Return the [x, y] coordinate for the center point of the cell that contains the specified text.  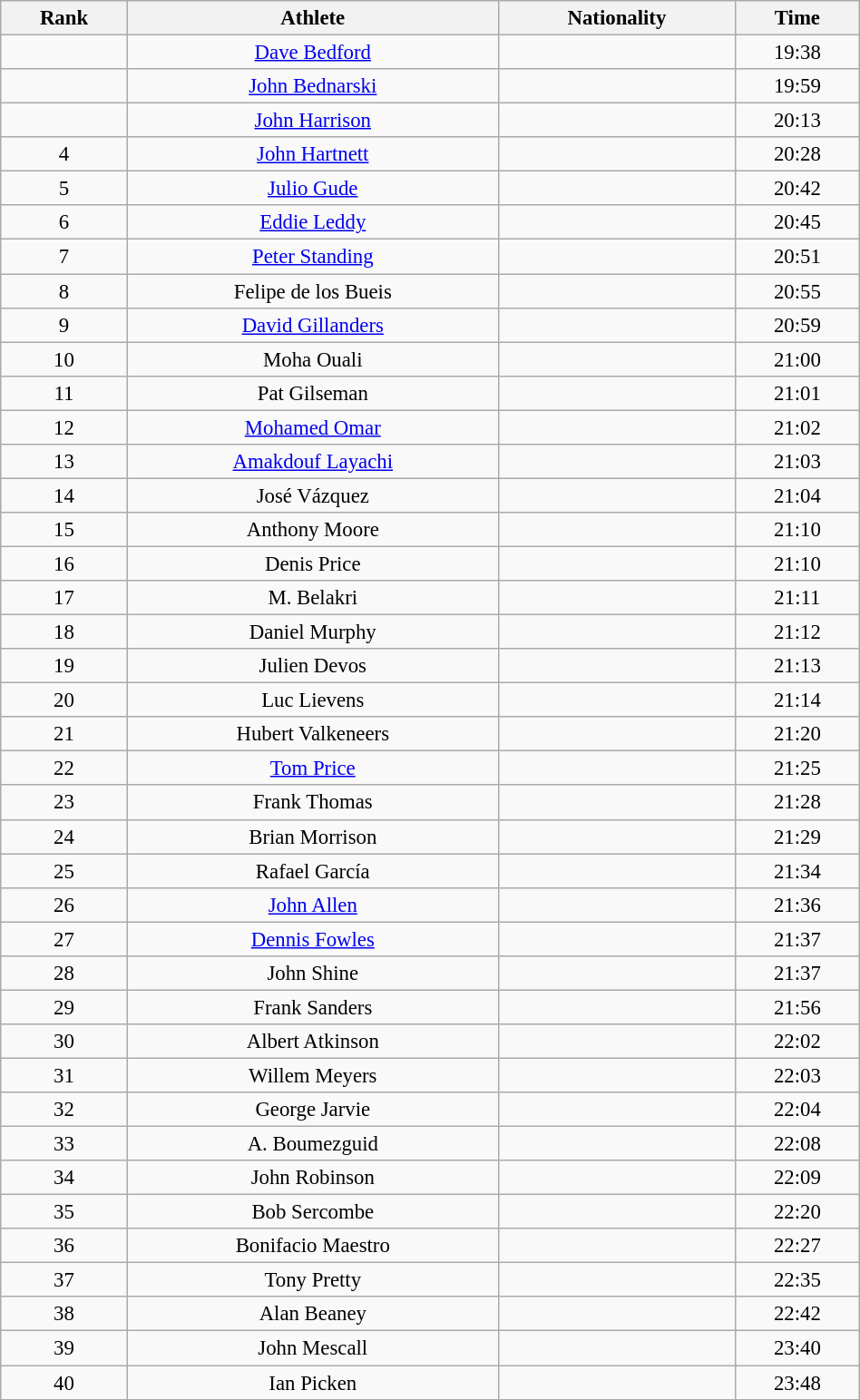
Peter Standing [312, 257]
20:51 [798, 257]
José Vázquez [312, 495]
31 [64, 1075]
8 [64, 291]
Eddie Leddy [312, 222]
37 [64, 1280]
29 [64, 1007]
Ian Picken [312, 1383]
Athlete [312, 18]
21 [64, 734]
21:34 [798, 871]
John Allen [312, 905]
22:03 [798, 1075]
21:29 [798, 837]
Tom Price [312, 769]
22:20 [798, 1212]
38 [64, 1315]
21:01 [798, 393]
Alan Beaney [312, 1315]
Rank [64, 18]
M. Belakri [312, 598]
Denis Price [312, 563]
22:02 [798, 1042]
16 [64, 563]
Tony Pretty [312, 1280]
23:48 [798, 1383]
George Jarvie [312, 1110]
Felipe de los Bueis [312, 291]
Brian Morrison [312, 837]
Pat Gilseman [312, 393]
21:03 [798, 462]
Luc Lievens [312, 700]
28 [64, 974]
35 [64, 1212]
11 [64, 393]
20:42 [798, 189]
9 [64, 325]
21:00 [798, 359]
21:11 [798, 598]
21:12 [798, 632]
Amakdouf Layachi [312, 462]
23 [64, 803]
6 [64, 222]
34 [64, 1178]
22:27 [798, 1246]
Willem Meyers [312, 1075]
20:55 [798, 291]
Rafael García [312, 871]
20:13 [798, 121]
30 [64, 1042]
Hubert Valkeneers [312, 734]
7 [64, 257]
24 [64, 837]
22:04 [798, 1110]
32 [64, 1110]
21:02 [798, 427]
19:38 [798, 53]
17 [64, 598]
Dave Bedford [312, 53]
David Gillanders [312, 325]
10 [64, 359]
22:42 [798, 1315]
20:59 [798, 325]
Frank Sanders [312, 1007]
21:28 [798, 803]
Bonifacio Maestro [312, 1246]
15 [64, 530]
5 [64, 189]
Julio Gude [312, 189]
19:59 [798, 86]
21:36 [798, 905]
21:20 [798, 734]
39 [64, 1348]
4 [64, 154]
Julien Devos [312, 666]
26 [64, 905]
27 [64, 939]
20 [64, 700]
Daniel Murphy [312, 632]
22:09 [798, 1178]
21:04 [798, 495]
18 [64, 632]
Anthony Moore [312, 530]
14 [64, 495]
23:40 [798, 1348]
Moha Ouali [312, 359]
40 [64, 1383]
25 [64, 871]
John Shine [312, 974]
Mohamed Omar [312, 427]
22:08 [798, 1144]
A. Boumezguid [312, 1144]
36 [64, 1246]
John Robinson [312, 1178]
12 [64, 427]
Bob Sercombe [312, 1212]
20:45 [798, 222]
20:28 [798, 154]
21:14 [798, 700]
13 [64, 462]
21:56 [798, 1007]
Albert Atkinson [312, 1042]
21:25 [798, 769]
22 [64, 769]
22:35 [798, 1280]
Frank Thomas [312, 803]
Nationality [617, 18]
33 [64, 1144]
Dennis Fowles [312, 939]
Time [798, 18]
John Harrison [312, 121]
John Mescall [312, 1348]
21:13 [798, 666]
19 [64, 666]
John Hartnett [312, 154]
John Bednarski [312, 86]
